Provide the [X, Y] coordinate of the cell's center where the given text is located.  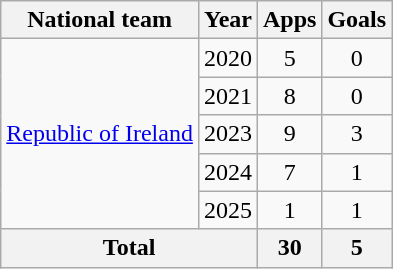
2025 [228, 210]
2021 [228, 96]
7 [289, 172]
8 [289, 96]
2023 [228, 134]
9 [289, 134]
2020 [228, 58]
Year [228, 20]
Republic of Ireland [100, 134]
Total [130, 248]
Apps [289, 20]
2024 [228, 172]
30 [289, 248]
National team [100, 20]
Goals [357, 20]
3 [357, 134]
